Determine the [X, Y] coordinate at the center of the cell enclosing the given text.  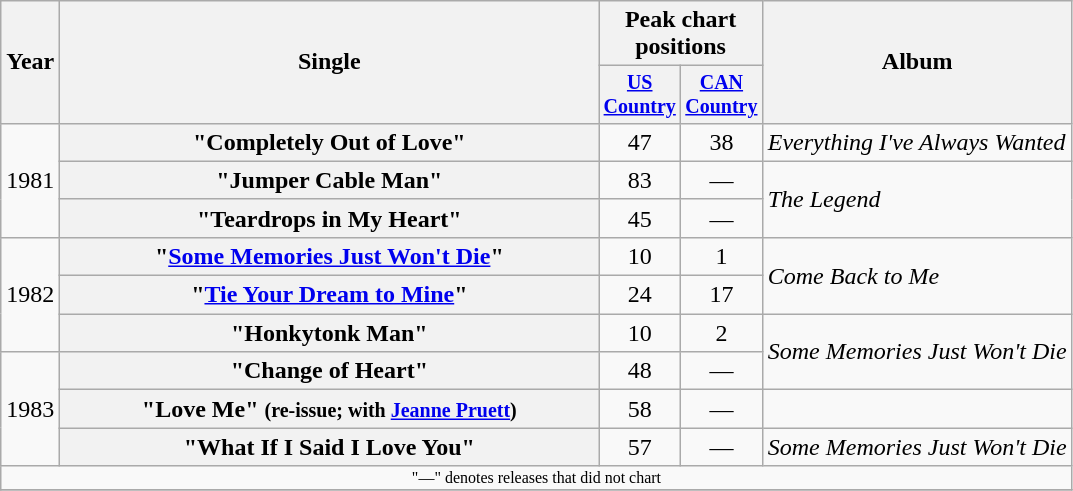
47 [640, 142]
17 [722, 295]
"Some Memories Just Won't Die" [330, 256]
45 [640, 218]
"Tie Your Dream to Mine" [330, 295]
2 [722, 333]
Single [330, 62]
The Legend [917, 199]
"Jumper Cable Man" [330, 180]
1981 [30, 180]
"Change of Heart" [330, 371]
1983 [30, 409]
CAN Country [722, 94]
1982 [30, 294]
83 [640, 180]
"—" denotes releases that did not chart [536, 478]
"Honkytonk Man" [330, 333]
Year [30, 62]
58 [640, 409]
Everything I've Always Wanted [917, 142]
"What If I Said I Love You" [330, 447]
Album [917, 62]
"Love Me" (re-issue; with Jeanne Pruett) [330, 409]
"Completely Out of Love" [330, 142]
"Teardrops in My Heart" [330, 218]
Come Back to Me [917, 275]
Peak chartpositions [680, 34]
57 [640, 447]
1 [722, 256]
US Country [640, 94]
24 [640, 295]
38 [722, 142]
48 [640, 371]
